Pinpoint the cell where the given text exists, returning its (X, Y) midpoint coordinate. 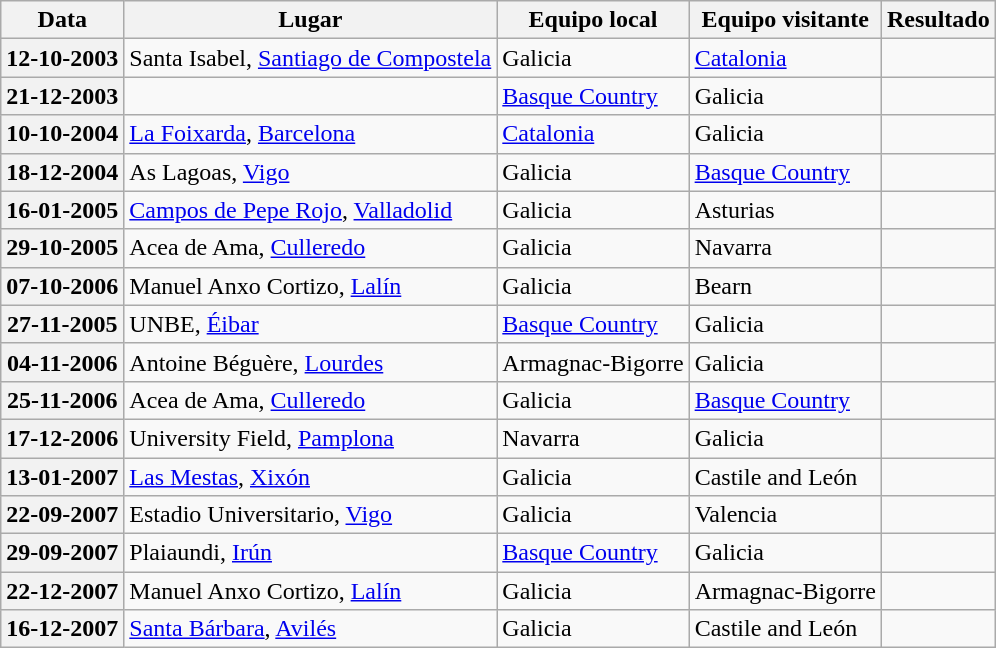
04-11-2006 (62, 362)
Santa Isabel, Santiago de Compostela (310, 58)
17-12-2006 (62, 438)
Valencia (785, 515)
29-10-2005 (62, 248)
Campos de Pepe Rojo, Valladolid (310, 210)
16-12-2007 (62, 629)
Estadio Universitario, Vigo (310, 515)
27-11-2005 (62, 324)
Santa Bárbara, Avilés (310, 629)
07-10-2006 (62, 286)
22-09-2007 (62, 515)
16-01-2005 (62, 210)
25-11-2006 (62, 400)
Data (62, 20)
29-09-2007 (62, 553)
21-12-2003 (62, 96)
Plaiaundi, Irún (310, 553)
UNBE, Éibar (310, 324)
18-12-2004 (62, 172)
Las Mestas, Xixón (310, 477)
Equipo local (593, 20)
University Field, Pamplona (310, 438)
Lugar (310, 20)
12-10-2003 (62, 58)
Resultado (938, 20)
Asturias (785, 210)
13-01-2007 (62, 477)
La Foixarda, Barcelona (310, 134)
Bearn (785, 286)
As Lagoas, Vigo (310, 172)
22-12-2007 (62, 591)
Antoine Béguère, Lourdes (310, 362)
Equipo visitante (785, 20)
10-10-2004 (62, 134)
